Locate the cell with the specified text and output its [X, Y] center coordinate. 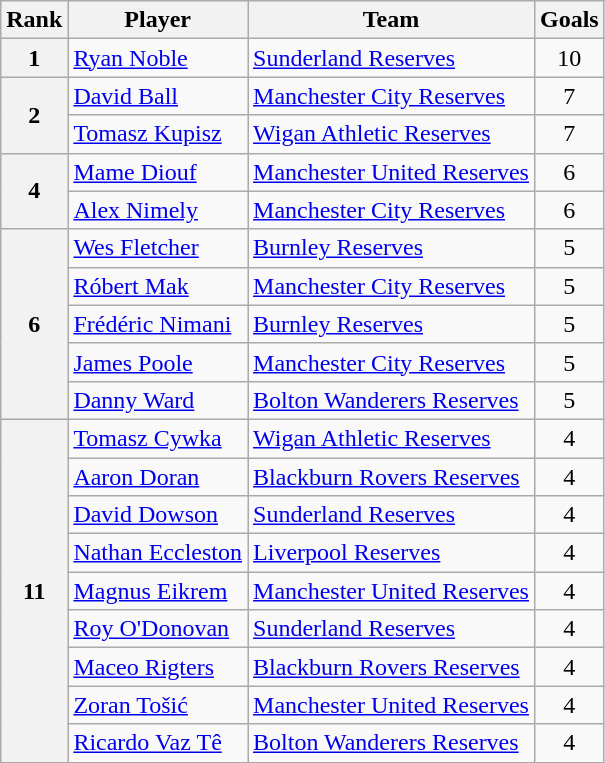
Goals [569, 20]
Mame Diouf [158, 172]
Zoran Tošić [158, 705]
1 [34, 58]
Danny Ward [158, 400]
Aaron Doran [158, 477]
10 [569, 58]
Nathan Eccleston [158, 553]
James Poole [158, 362]
Alex Nimely [158, 210]
Róbert Mak [158, 286]
Magnus Eikrem [158, 591]
Tomasz Cywka [158, 438]
Player [158, 20]
Roy O'Donovan [158, 629]
David Ball [158, 96]
Ryan Noble [158, 58]
Wes Fletcher [158, 248]
Rank [34, 20]
Liverpool Reserves [392, 553]
Frédéric Nimani [158, 324]
David Dowson [158, 515]
Team [392, 20]
2 [34, 115]
11 [34, 590]
Tomasz Kupisz [158, 134]
Maceo Rigters [158, 667]
Ricardo Vaz Tê [158, 743]
